From the cell containing the given text, extract its center point as (X, Y) coordinate. 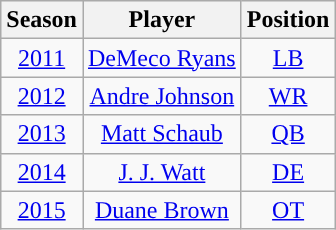
2012 (42, 96)
Season (42, 20)
2013 (42, 134)
Player (162, 20)
Position (288, 20)
2011 (42, 58)
J. J. Watt (162, 172)
DeMeco Ryans (162, 58)
QB (288, 134)
Duane Brown (162, 210)
Andre Johnson (162, 96)
WR (288, 96)
DE (288, 172)
Matt Schaub (162, 134)
LB (288, 58)
2015 (42, 210)
OT (288, 210)
2014 (42, 172)
